Provide the [x, y] coordinate of the cell's center where the given text is located.  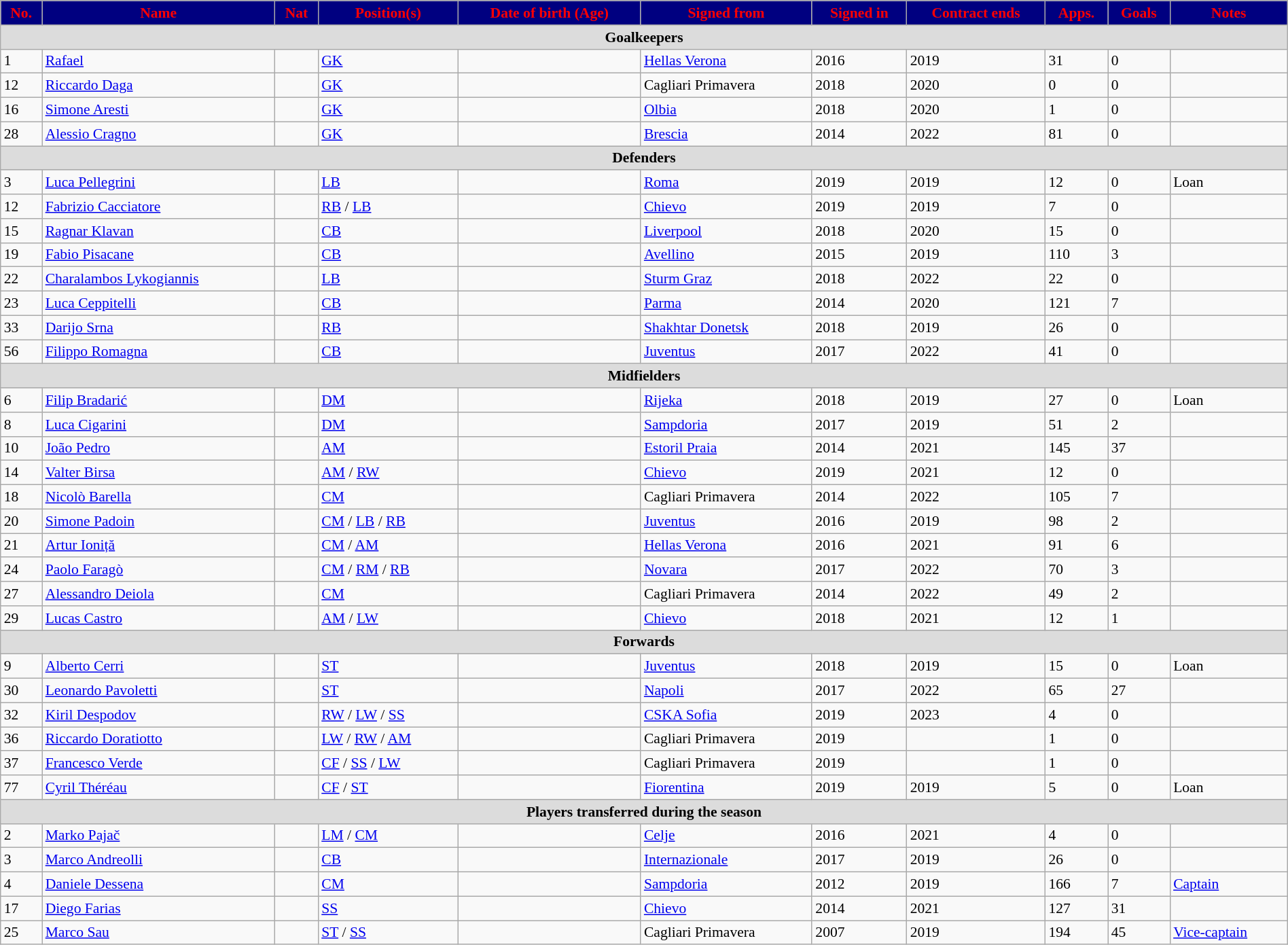
Goalkeepers [644, 37]
Simone Padoin [159, 521]
Marco Sau [159, 933]
145 [1076, 448]
RW / LW / SS [388, 715]
Olbia [726, 110]
Daniele Dessena [159, 885]
LM / CM [388, 836]
Lucas Castro [159, 618]
28 [22, 134]
Luca Ceppitelli [159, 304]
Marco Andreolli [159, 860]
33 [22, 327]
Alessandro Deiola [159, 594]
Signed from [726, 13]
20 [22, 521]
Defenders [644, 158]
Captain [1228, 885]
Brescia [726, 134]
Nat [296, 13]
Midfielders [644, 376]
Leonardo Pavoletti [159, 691]
Luca Cigarini [159, 425]
19 [22, 255]
Celje [726, 836]
21 [22, 546]
Contract ends [976, 13]
8 [22, 425]
Signed in [859, 13]
Liverpool [726, 231]
Players transferred during the season [644, 812]
25 [22, 933]
LW / RW / AM [388, 739]
Simone Aresti [159, 110]
41 [1076, 352]
Filippo Romagna [159, 352]
Fabrizio Cacciatore [159, 207]
9 [22, 666]
29 [22, 618]
Valter Birsa [159, 473]
2023 [976, 715]
166 [1076, 885]
Rijeka [726, 400]
Position(s) [388, 13]
Roma [726, 183]
32 [22, 715]
194 [1076, 933]
110 [1076, 255]
Paolo Faragò [159, 570]
CM / AM [388, 546]
Riccardo Doratiotto [159, 739]
AM / RW [388, 473]
RB [388, 327]
Sturm Graz [726, 279]
Apps. [1076, 13]
Shakhtar Donetsk [726, 327]
CSKA Sofia [726, 715]
Cyril Théréau [159, 787]
17 [22, 908]
Diego Farias [159, 908]
16 [22, 110]
77 [22, 787]
Darijo Srna [159, 327]
CF / SS / LW [388, 764]
36 [22, 739]
105 [1076, 497]
81 [1076, 134]
56 [22, 352]
98 [1076, 521]
AM / LW [388, 618]
18 [22, 497]
CF / ST [388, 787]
23 [22, 304]
Goals [1139, 13]
Novara [726, 570]
Ragnar Klavan [159, 231]
Fabio Pisacane [159, 255]
Date of birth (Age) [550, 13]
Alessio Cragno [159, 134]
45 [1139, 933]
Charalambos Lykogiannis [159, 279]
Fiorentina [726, 787]
Luca Pellegrini [159, 183]
51 [1076, 425]
SS [388, 908]
Alberto Cerri [159, 666]
Kiril Despodov [159, 715]
5 [1076, 787]
Filip Bradarić [159, 400]
No. [22, 13]
121 [1076, 304]
Riccardo Daga [159, 86]
2007 [859, 933]
ST / SS [388, 933]
RB / LB [388, 207]
70 [1076, 570]
Internazionale [726, 860]
Name [159, 13]
Artur Ioniță [159, 546]
2015 [859, 255]
Notes [1228, 13]
127 [1076, 908]
João Pedro [159, 448]
49 [1076, 594]
CM / RM / RB [388, 570]
CM / LB / RB [388, 521]
Nicolò Barella [159, 497]
Forwards [644, 642]
Vice-captain [1228, 933]
14 [22, 473]
Rafael [159, 61]
AM [388, 448]
Napoli [726, 691]
10 [22, 448]
24 [22, 570]
91 [1076, 546]
Francesco Verde [159, 764]
2012 [859, 885]
65 [1076, 691]
Parma [726, 304]
Estoril Praia [726, 448]
Avellino [726, 255]
30 [22, 691]
Marko Pajač [159, 836]
